Identify which cell holds the provided text, then report its (X, Y) central coordinate. 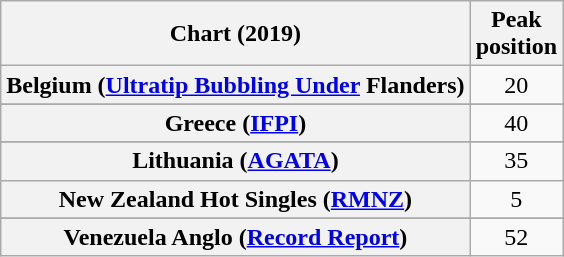
Chart (2019) (236, 34)
20 (516, 85)
New Zealand Hot Singles (RMNZ) (236, 199)
Peakposition (516, 34)
Venezuela Anglo (Record Report) (236, 237)
52 (516, 237)
Belgium (Ultratip Bubbling Under Flanders) (236, 85)
Lithuania (AGATA) (236, 161)
40 (516, 123)
35 (516, 161)
5 (516, 199)
Greece (IFPI) (236, 123)
